Return [x, y] of the center of cell containing provided text 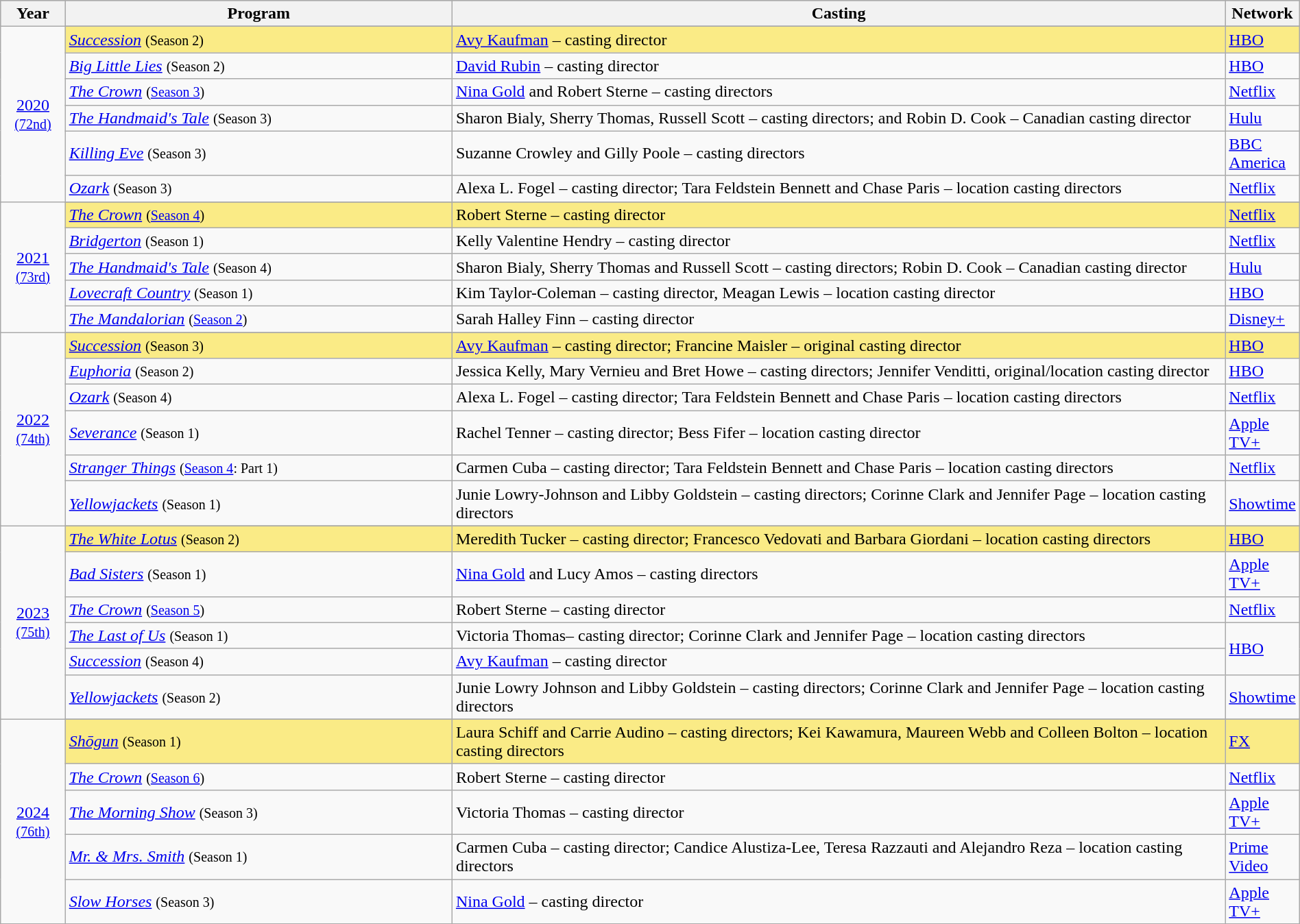
The White Lotus (Season 2) [258, 539]
2024(76th) [33, 821]
Year [33, 14]
Stranger Things (Season 4: Part 1) [258, 468]
Carmen Cuba – casting director; Tara Feldstein Bennett and Chase Paris – location casting directors [838, 468]
Avy Kaufman – casting director; Francine Maisler – original casting director [838, 345]
Sharon Bialy, Sherry Thomas, Russell Scott – casting directors; and Robin D. Cook – Canadian casting director [838, 118]
Kelly Valentine Hendry – casting director [838, 241]
Sharon Bialy, Sherry Thomas and Russell Scott – casting directors; Robin D. Cook – Canadian casting director [838, 267]
Suzanne Crowley and Gilly Poole – casting directors [838, 154]
The Mandalorian (Season 2) [258, 319]
Casting [838, 14]
Kim Taylor-Coleman – casting director, Meagan Lewis – location casting director [838, 293]
BBC America [1262, 154]
Prime Video [1262, 857]
Disney+ [1262, 319]
Victoria Thomas – casting director [838, 812]
Program [258, 14]
Junie Lowry-Johnson and Libby Goldstein – casting directors; Corinne Clark and Jennifer Page – location casting directors [838, 503]
The Morning Show (Season 3) [258, 812]
Sarah Halley Finn – casting director [838, 319]
Victoria Thomas– casting director; Corinne Clark and Jennifer Page – location casting directors [838, 635]
The Handmaid's Tale (Season 4) [258, 267]
The Last of Us (Season 1) [258, 635]
Nina Gold and Robert Sterne – casting directors [838, 92]
Succession (Season 3) [258, 345]
Yellowjackets (Season 1) [258, 503]
Bridgerton (Season 1) [258, 241]
Succession (Season 4) [258, 661]
Severance (Season 1) [258, 433]
Nina Gold – casting director [838, 901]
Lovecraft Country (Season 1) [258, 293]
The Handmaid's Tale (Season 3) [258, 118]
Yellowjackets (Season 2) [258, 696]
FX [1262, 742]
The Crown (Season 5) [258, 609]
Slow Horses (Season 3) [258, 901]
2022(74th) [33, 428]
Ozark (Season 3) [258, 189]
Bad Sisters (Season 1) [258, 574]
David Rubin – casting director [838, 66]
2021(73rd) [33, 267]
Ozark (Season 4) [258, 398]
Shōgun (Season 1) [258, 742]
Killing Eve (Season 3) [258, 154]
The Crown (Season 6) [258, 777]
Big Little Lies (Season 2) [258, 66]
Junie Lowry Johnson and Libby Goldstein – casting directors; Corinne Clark and Jennifer Page – location casting directors [838, 696]
Mr. & Mrs. Smith (Season 1) [258, 857]
2023(75th) [33, 622]
Euphoria (Season 2) [258, 372]
The Crown (Season 4) [258, 215]
Network [1262, 14]
Meredith Tucker – casting director; Francesco Vedovati and Barbara Giordani – location casting directors [838, 539]
The Crown (Season 3) [258, 92]
2020(72nd) [33, 114]
Jessica Kelly, Mary Vernieu and Bret Howe – casting directors; Jennifer Venditti, original/location casting director [838, 372]
Rachel Tenner – casting director; Bess Fifer – location casting director [838, 433]
Nina Gold and Lucy Amos – casting directors [838, 574]
Laura Schiff and Carrie Audino – casting directors; Kei Kawamura, Maureen Webb and Colleen Bolton – location casting directors [838, 742]
Carmen Cuba – casting director; Candice Alustiza-Lee, Teresa Razzauti and Alejandro Reza – location casting directors [838, 857]
Succession (Season 2) [258, 40]
